For the text-containing cell, return its midpoint in (X, Y) coordinate format. 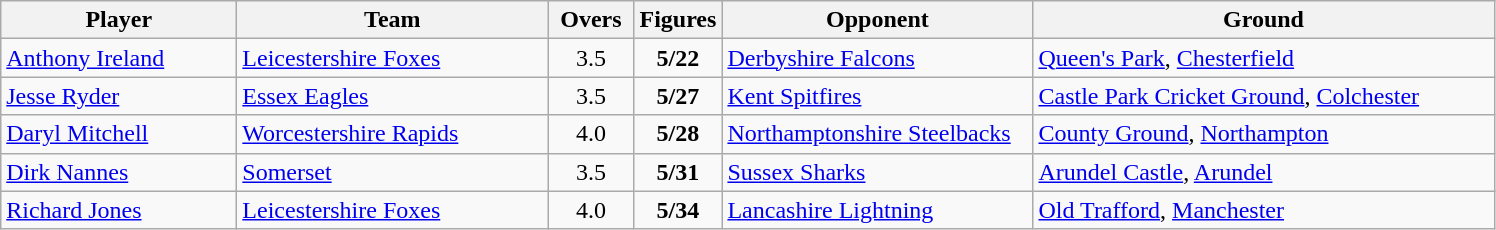
Lancashire Lightning (878, 210)
Figures (678, 20)
Arundel Castle, Arundel (1264, 172)
Jesse Ryder (119, 96)
Player (119, 20)
Kent Spitfires (878, 96)
Anthony Ireland (119, 58)
Dirk Nannes (119, 172)
5/27 (678, 96)
Worcestershire Rapids (392, 134)
5/22 (678, 58)
Derbyshire Falcons (878, 58)
Team (392, 20)
Sussex Sharks (878, 172)
County Ground, Northampton (1264, 134)
Queen's Park, Chesterfield (1264, 58)
Castle Park Cricket Ground, Colchester (1264, 96)
Richard Jones (119, 210)
Ground (1264, 20)
5/31 (678, 172)
Essex Eagles (392, 96)
5/28 (678, 134)
Old Trafford, Manchester (1264, 210)
Opponent (878, 20)
5/34 (678, 210)
Daryl Mitchell (119, 134)
Northamptonshire Steelbacks (878, 134)
Overs (591, 20)
Somerset (392, 172)
